Capture the cell that displays the provided text and extract its [X, Y] central coordinate. 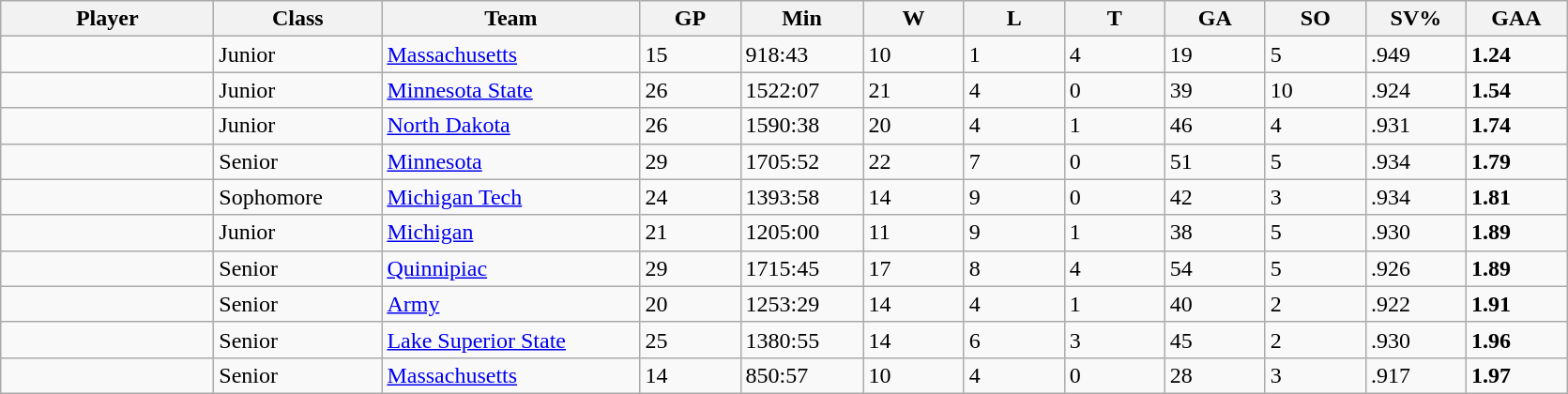
1715:45 [801, 268]
1.74 [1516, 126]
38 [1214, 233]
24 [691, 197]
1705:52 [801, 161]
L [1013, 19]
T [1115, 19]
Player [107, 19]
.926 [1415, 268]
22 [914, 161]
17 [914, 268]
19 [1214, 54]
Sophomore [298, 197]
42 [1214, 197]
Michigan Tech [510, 197]
1.54 [1516, 90]
.922 [1415, 304]
1.81 [1516, 197]
40 [1214, 304]
.931 [1415, 126]
SV% [1415, 19]
1.96 [1516, 340]
46 [1214, 126]
1.24 [1516, 54]
Min [801, 19]
Minnesota State [510, 90]
8 [1013, 268]
SO [1316, 19]
.949 [1415, 54]
GA [1214, 19]
1.79 [1516, 161]
54 [1214, 268]
GAA [1516, 19]
1.97 [1516, 375]
1522:07 [801, 90]
51 [1214, 161]
W [914, 19]
6 [1013, 340]
25 [691, 340]
7 [1013, 161]
GP [691, 19]
918:43 [801, 54]
11 [914, 233]
15 [691, 54]
.917 [1415, 375]
28 [1214, 375]
1.91 [1516, 304]
850:57 [801, 375]
45 [1214, 340]
Quinnipiac [510, 268]
Lake Superior State [510, 340]
1205:00 [801, 233]
Team [510, 19]
North Dakota [510, 126]
1253:29 [801, 304]
Michigan [510, 233]
39 [1214, 90]
1590:38 [801, 126]
Class [298, 19]
1380:55 [801, 340]
Army [510, 304]
1393:58 [801, 197]
Minnesota [510, 161]
.924 [1415, 90]
